Extract the [x, y] coordinate from the center of the cell holding the provided text.  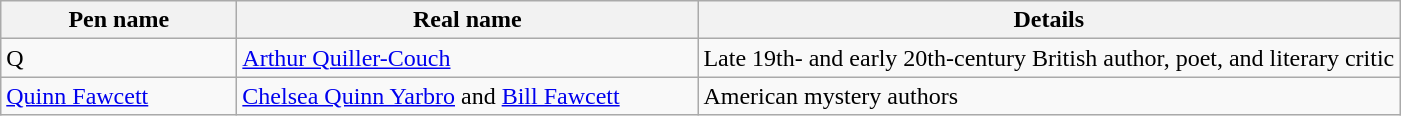
Pen name [119, 20]
Arthur Quiller-Couch [468, 58]
American mystery authors [1049, 96]
Late 19th- and early 20th-century British author, poet, and literary critic [1049, 58]
Real name [468, 20]
Quinn Fawcett [119, 96]
Q [119, 58]
Chelsea Quinn Yarbro and Bill Fawcett [468, 96]
Details [1049, 20]
